Find where the given text appears and provide that cell's center as [x, y] coordinate. 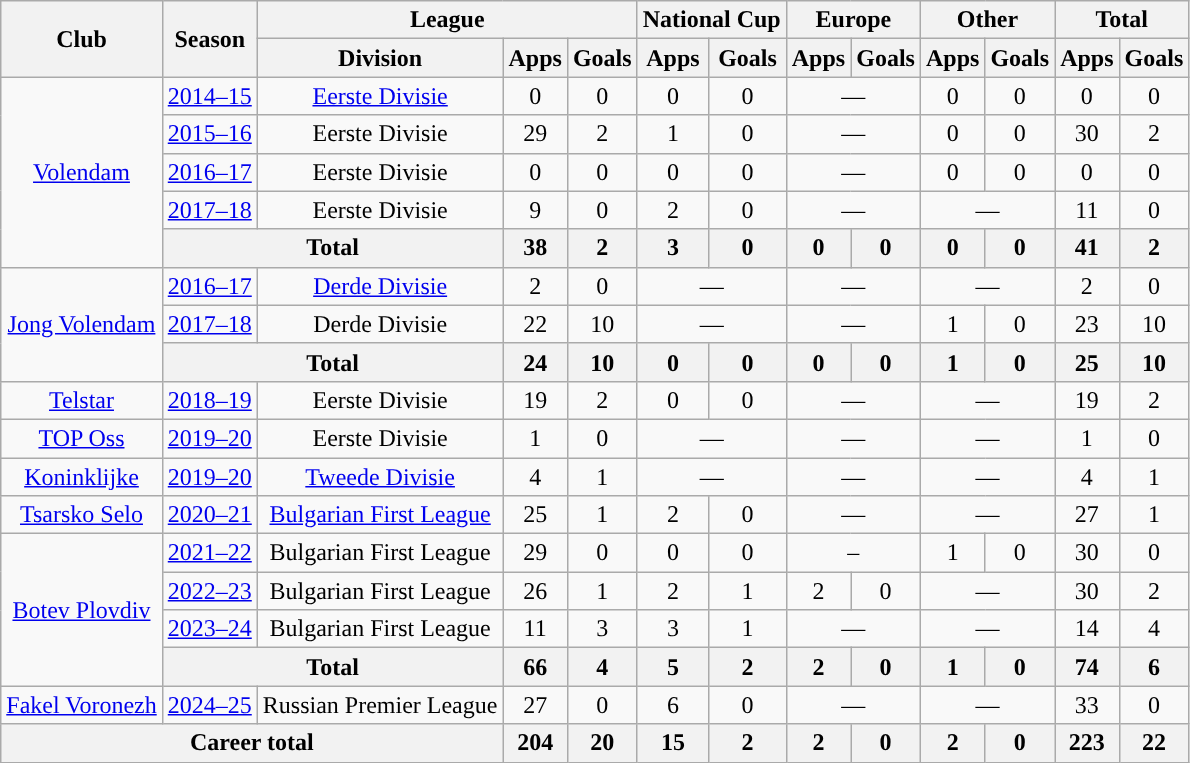
Jong Volendam [82, 324]
23 [1087, 324]
2020–21 [210, 515]
2018–19 [210, 400]
2014–15 [210, 96]
14 [1087, 629]
5 [673, 667]
2022–23 [210, 591]
66 [535, 667]
33 [1087, 705]
Tsarsko Selo [82, 515]
Telstar [82, 400]
74 [1087, 667]
TOP Oss [82, 438]
41 [1087, 248]
Other [987, 20]
9 [535, 210]
Tweede Divisie [380, 477]
League [447, 20]
223 [1087, 743]
15 [673, 743]
2015–16 [210, 134]
24 [535, 362]
2024–25 [210, 705]
Season [210, 39]
38 [535, 248]
National Cup [712, 20]
– [853, 553]
20 [602, 743]
2023–24 [210, 629]
Koninklijke [82, 477]
Volendam [82, 172]
26 [535, 591]
204 [535, 743]
2021–22 [210, 553]
Division [380, 58]
Russian Premier League [380, 705]
Fakel Voronezh [82, 705]
Botev Plovdiv [82, 610]
Europe [853, 20]
Club [82, 39]
Career total [252, 743]
